Pinpoint the cell where the given text exists, returning its [x, y] midpoint coordinate. 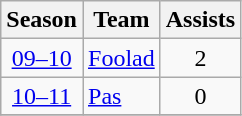
Pas [121, 96]
10–11 [42, 96]
Team [121, 20]
Foolad [121, 58]
2 [200, 58]
0 [200, 96]
09–10 [42, 58]
Season [42, 20]
Assists [200, 20]
